Scan for the cell matching the given text and deliver its (x, y) coordinate at center. 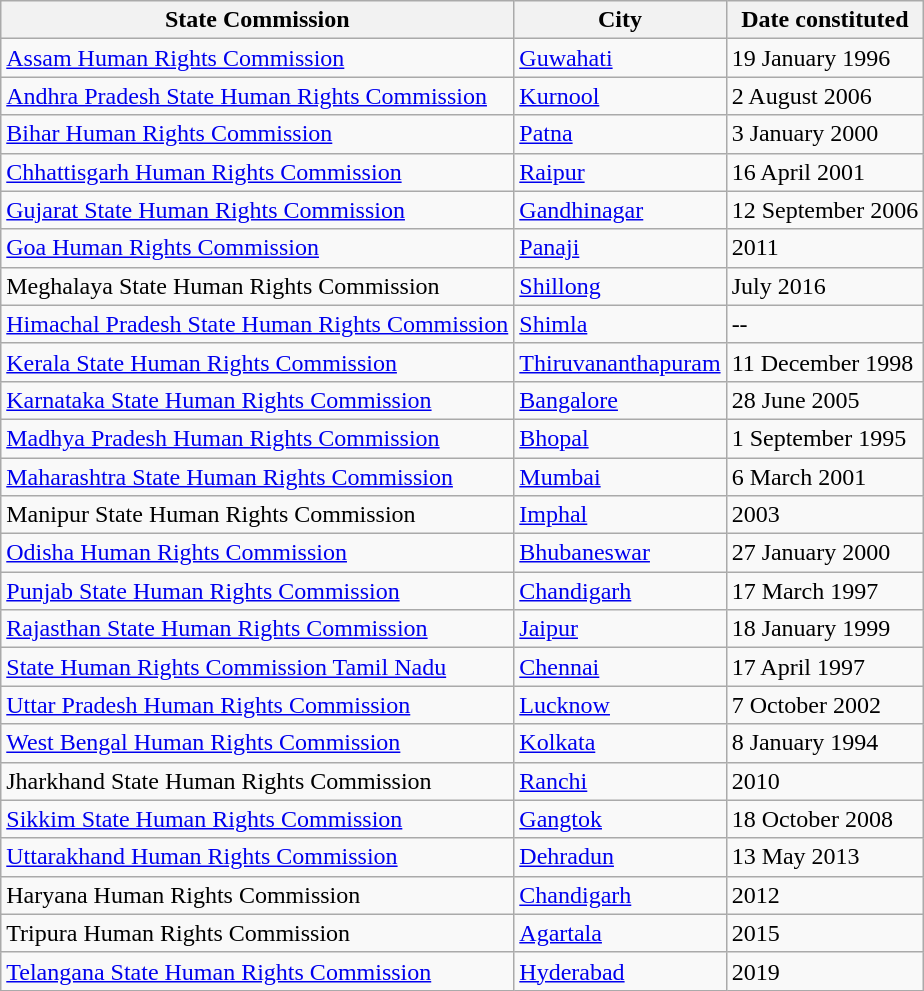
Dehradun (620, 857)
17 March 1997 (825, 591)
2012 (825, 895)
Jharkhand State Human Rights Commission (258, 781)
12 September 2006 (825, 210)
Goa Human Rights Commission (258, 248)
Punjab State Human Rights Commission (258, 591)
Date constituted (825, 20)
Thiruvananthapuram (620, 362)
Shillong (620, 286)
Mumbai (620, 477)
Agartala (620, 933)
Chennai (620, 667)
Chhattisgarh Human Rights Commission (258, 172)
Sikkim State Human Rights Commission (258, 819)
8 January 1994 (825, 743)
Uttar Pradesh Human Rights Commission (258, 705)
Tripura Human Rights Commission (258, 933)
2 August 2006 (825, 96)
Haryana Human Rights Commission (258, 895)
Himachal Pradesh State Human Rights Commission (258, 324)
-- (825, 324)
Gandhinagar (620, 210)
Meghalaya State Human Rights Commission (258, 286)
6 March 2001 (825, 477)
18 October 2008 (825, 819)
Raipur (620, 172)
Shimla (620, 324)
Bhubaneswar (620, 553)
7 October 2002 (825, 705)
Bangalore (620, 400)
Ranchi (620, 781)
Gangtok (620, 819)
Rajasthan State Human Rights Commission (258, 629)
13 May 2013 (825, 857)
Jaipur (620, 629)
Andhra Pradesh State Human Rights Commission (258, 96)
16 April 2001 (825, 172)
City (620, 20)
Maharashtra State Human Rights Commission (258, 477)
Manipur State Human Rights Commission (258, 515)
17 April 1997 (825, 667)
28 June 2005 (825, 400)
Guwahati (620, 58)
2015 (825, 933)
2010 (825, 781)
Uttarakhand Human Rights Commission (258, 857)
Lucknow (620, 705)
Telangana State Human Rights Commission (258, 971)
Madhya Pradesh Human Rights Commission (258, 438)
Panaji (620, 248)
18 January 1999 (825, 629)
Kolkata (620, 743)
Karnataka State Human Rights Commission (258, 400)
2011 (825, 248)
27 January 2000 (825, 553)
3 January 2000 (825, 134)
State Human Rights Commission Tamil Nadu (258, 667)
July 2016 (825, 286)
1 September 1995 (825, 438)
Bhopal (620, 438)
Gujarat State Human Rights Commission (258, 210)
Hyderabad (620, 971)
Imphal (620, 515)
11 December 1998 (825, 362)
Assam Human Rights Commission (258, 58)
State Commission (258, 20)
Patna (620, 134)
19 January 1996 (825, 58)
Kerala State Human Rights Commission (258, 362)
2019 (825, 971)
Kurnool (620, 96)
Bihar Human Rights Commission (258, 134)
Odisha Human Rights Commission (258, 553)
West Bengal Human Rights Commission (258, 743)
2003 (825, 515)
